Capture the cell that displays the provided text and extract its (X, Y) central coordinate. 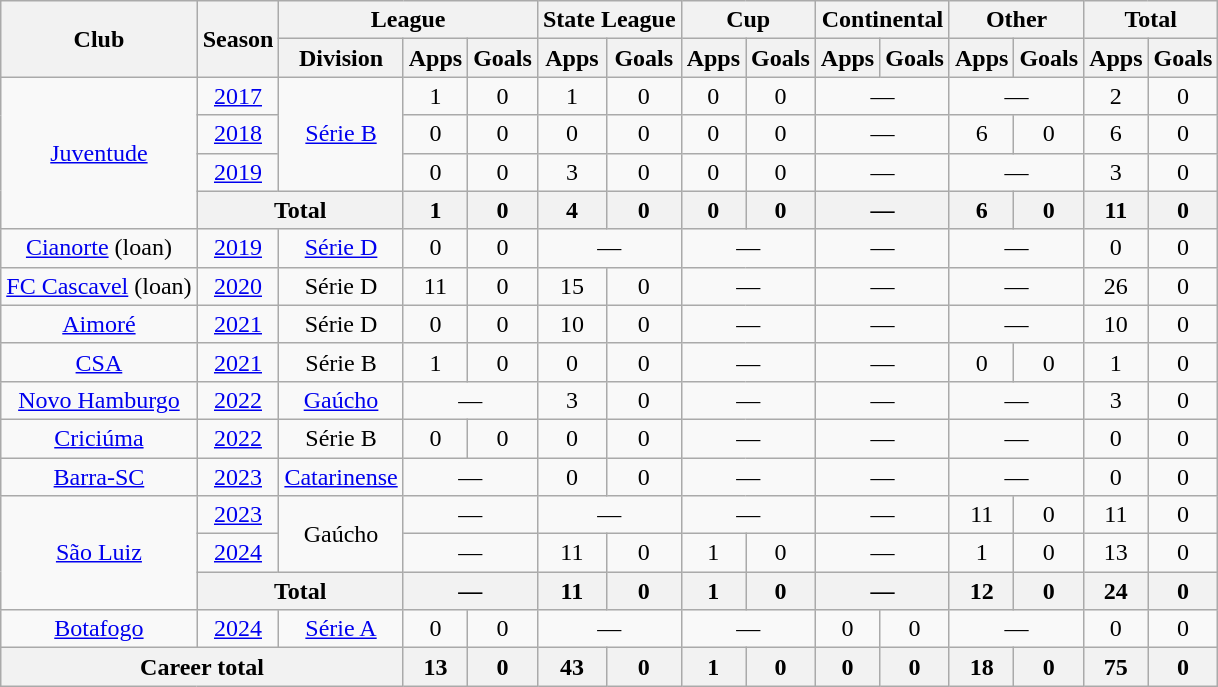
Barra-SC (99, 477)
Season (238, 39)
FC Cascavel (loan) (99, 286)
26 (1116, 286)
Continental (882, 20)
2018 (238, 134)
Division (341, 58)
Série A (341, 629)
Cianorte (loan) (99, 248)
2017 (238, 96)
Juventude (99, 153)
Criciúma (99, 438)
Catarinense (341, 477)
2 (1116, 96)
Career total (202, 667)
Botafogo (99, 629)
CSA (99, 362)
League (408, 20)
State League (609, 20)
18 (981, 667)
24 (1116, 591)
43 (572, 667)
15 (572, 286)
Novo Hamburgo (99, 400)
12 (981, 591)
2020 (238, 286)
São Luiz (99, 553)
Club (99, 39)
Aimoré (99, 324)
75 (1116, 667)
4 (572, 210)
Cup (748, 20)
Other (1016, 20)
